Return the (X, Y) coordinate for the center point of the cell that contains the specified text.  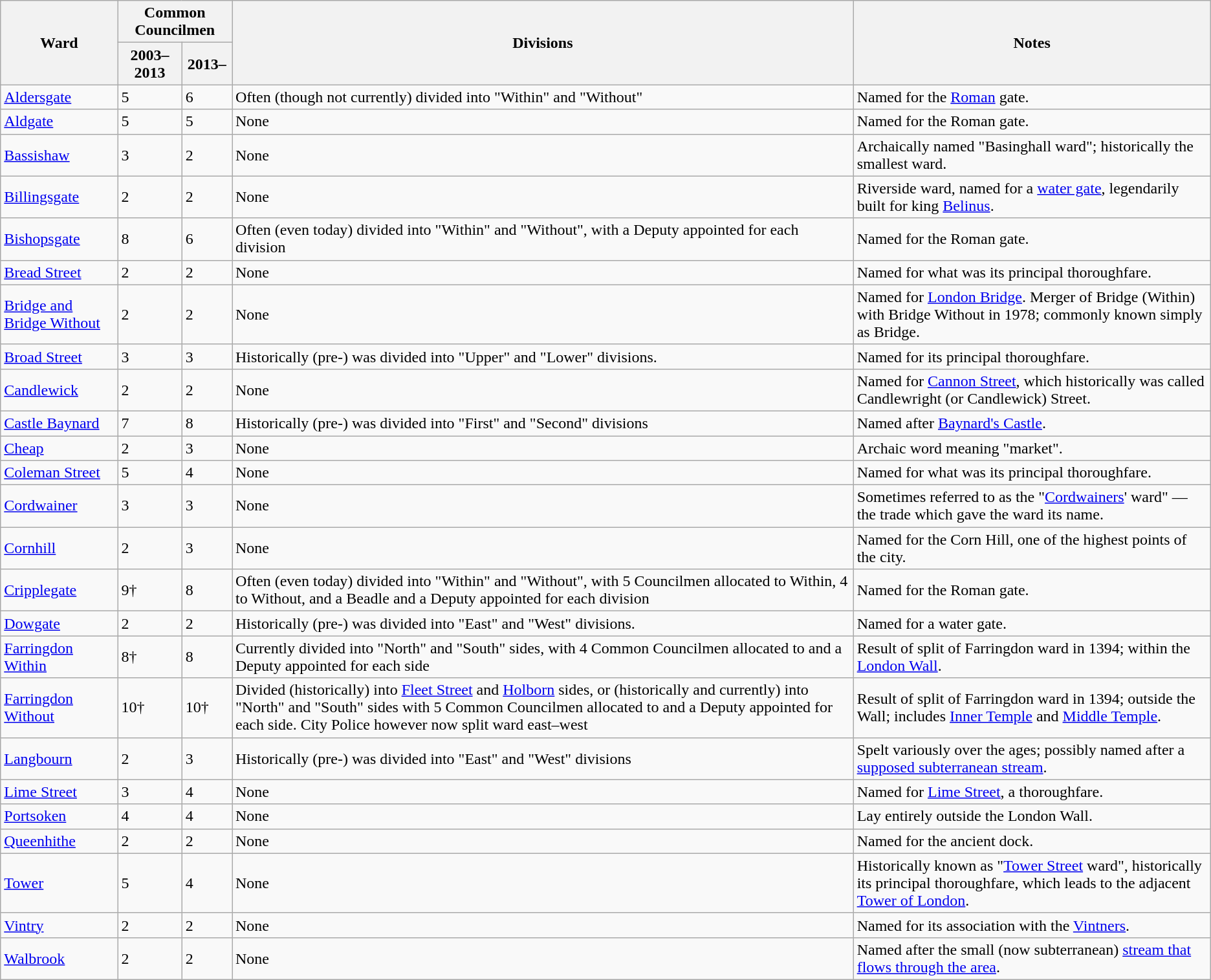
Vintry (60, 925)
Cripplegate (60, 590)
Result of split of Farringdon ward in 1394; outside the Wall; includes Inner Temple and Middle Temple. (1032, 708)
Tower (60, 883)
Historically (pre-) was divided into "Upper" and "Lower" divisions. (542, 356)
Named for its association with the Vintners. (1032, 925)
Bridge and Bridge Without (60, 314)
Lay entirely outside the London Wall. (1032, 816)
Ward (60, 43)
Archaic word meaning "market". (1032, 448)
Result of split of Farringdon ward in 1394; within the London Wall. (1032, 657)
Named after Baynard's Castle. (1032, 423)
Cheap (60, 448)
Named for Cannon Street, which historically was called Candlewright (or Candlewick) Street. (1032, 389)
Bassishaw (60, 155)
Farringdon Within (60, 657)
Cordwainer (60, 506)
Castle Baynard (60, 423)
Named for the ancient dock. (1032, 841)
Notes (1032, 43)
Candlewick (60, 389)
Billingsgate (60, 197)
Sometimes referred to as the "Cordwainers' ward" — the trade which gave the ward its name. (1032, 506)
Aldgate (60, 122)
Divisions (542, 43)
Bishopsgate (60, 239)
Currently divided into "North" and "South" sides, with 4 Common Councilmen allocated to and a Deputy appointed for each side (542, 657)
Named after the small (now subterranean) stream that flows through the area. (1032, 959)
2013– (207, 63)
2003–2013 (150, 63)
Portsoken (60, 816)
Dowgate (60, 624)
Aldersgate (60, 97)
Bread Street (60, 272)
Historically (pre-) was divided into "East" and "West" divisions (542, 758)
8† (150, 657)
Named for a water gate. (1032, 624)
Archaically named "Basinghall ward"; historically the smallest ward. (1032, 155)
Broad Street (60, 356)
Walbrook (60, 959)
Named for London Bridge. Merger of Bridge (Within) with Bridge Without in 1978; commonly known simply as Bridge. (1032, 314)
Coleman Street (60, 473)
Historically known as "Tower Street ward", historically its principal thoroughfare, which leads to the adjacent Tower of London. (1032, 883)
Named for Lime Street, a thoroughfare. (1032, 792)
Spelt variously over the ages; possibly named after a supposed subterranean stream. (1032, 758)
Riverside ward, named for a water gate, legendarily built for king Belinus. (1032, 197)
Historically (pre-) was divided into "East" and "West" divisions. (542, 624)
Farringdon Without (60, 708)
Langbourn (60, 758)
9† (150, 590)
Cornhill (60, 549)
Often (though not currently) divided into "Within" and "Without" (542, 97)
Often (even today) divided into "Within" and "Without", with a Deputy appointed for each division (542, 239)
7 (150, 423)
Named for its principal thoroughfare. (1032, 356)
Common Councilmen (175, 22)
Named for the Corn Hill, one of the highest points of the city. (1032, 549)
Historically (pre-) was divided into "First" and "Second" divisions (542, 423)
Lime Street (60, 792)
Queenhithe (60, 841)
